Return [x, y] of the center of cell containing provided text 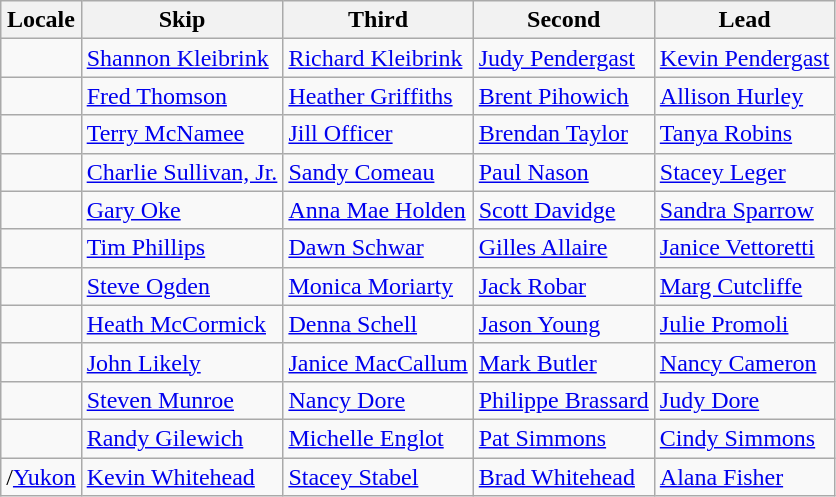
Shannon Kleibrink [182, 58]
Pat Simmons [564, 438]
Mark Butler [564, 362]
Jack Robar [564, 286]
Kevin Pendergast [744, 58]
Steve Ogden [182, 286]
/Yukon [41, 477]
Richard Kleibrink [378, 58]
Allison Hurley [744, 96]
Brad Whitehead [564, 477]
Anna Mae Holden [378, 210]
Heath McCormick [182, 324]
John Likely [182, 362]
Charlie Sullivan, Jr. [182, 172]
Tanya Robins [744, 134]
Jill Officer [378, 134]
Stacey Leger [744, 172]
Michelle Englot [378, 438]
Fred Thomson [182, 96]
Terry McNamee [182, 134]
Sandra Sparrow [744, 210]
Skip [182, 20]
Judy Pendergast [564, 58]
Nancy Cameron [744, 362]
Heather Griffiths [378, 96]
Randy Gilewich [182, 438]
Philippe Brassard [564, 400]
Third [378, 20]
Second [564, 20]
Janice MacCallum [378, 362]
Dawn Schwar [378, 248]
Paul Nason [564, 172]
Stacey Stabel [378, 477]
Scott Davidge [564, 210]
Brendan Taylor [564, 134]
Gary Oke [182, 210]
Denna Schell [378, 324]
Steven Munroe [182, 400]
Cindy Simmons [744, 438]
Marg Cutcliffe [744, 286]
Brent Pihowich [564, 96]
Sandy Comeau [378, 172]
Nancy Dore [378, 400]
Locale [41, 20]
Janice Vettoretti [744, 248]
Kevin Whitehead [182, 477]
Tim Phillips [182, 248]
Lead [744, 20]
Monica Moriarty [378, 286]
Gilles Allaire [564, 248]
Julie Promoli [744, 324]
Judy Dore [744, 400]
Alana Fisher [744, 477]
Jason Young [564, 324]
